Return the (x, y) coordinate for the center point of the cell that contains the specified text.  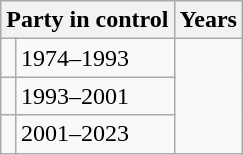
Years (208, 20)
1974–1993 (94, 58)
1993–2001 (94, 96)
2001–2023 (94, 134)
Party in control (88, 20)
